Capture the cell that displays the provided text and extract its (x, y) central coordinate. 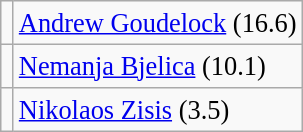
Andrew Goudelock (16.6) (158, 22)
Nikolaos Zisis (3.5) (158, 109)
Nemanja Bjelica (10.1) (158, 66)
